From the cell containing the given text, extract its center point as (X, Y) coordinate. 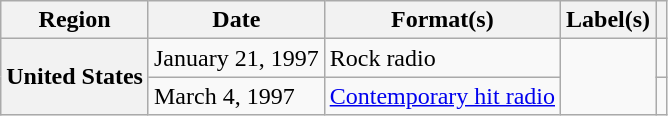
Region (75, 20)
Label(s) (608, 20)
Rock radio (442, 58)
United States (75, 77)
Format(s) (442, 20)
March 4, 1997 (236, 96)
Date (236, 20)
Contemporary hit radio (442, 96)
January 21, 1997 (236, 58)
